For the text-containing cell, return its midpoint in [x, y] coordinate format. 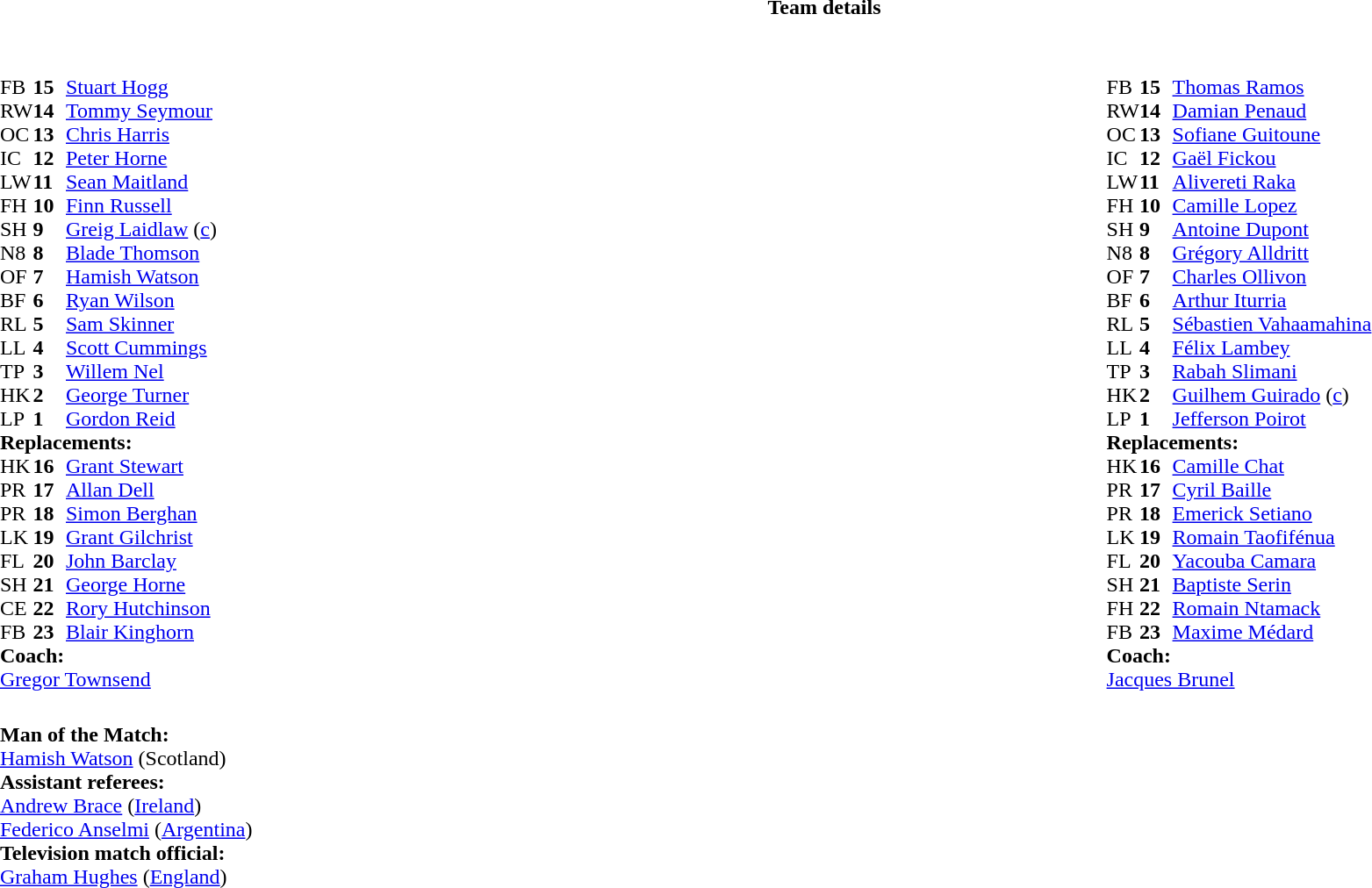
Félix Lambey [1273, 347]
Guilhem Guirado (c) [1273, 395]
Jefferson Poirot [1273, 419]
Gordon Reid [141, 419]
Camille Lopez [1273, 205]
Stuart Hogg [141, 88]
Sébastien Vahaamahina [1273, 325]
Charles Ollivon [1273, 277]
Rory Hutchinson [141, 609]
Willem Nel [141, 372]
Jacques Brunel [1239, 679]
CE [17, 609]
Romain Taofifénua [1273, 537]
Antoine Dupont [1273, 230]
Sofiane Guitoune [1273, 135]
Maxime Médard [1273, 632]
Yacouba Camara [1273, 562]
Scott Cummings [141, 347]
Ryan Wilson [141, 300]
George Horne [141, 584]
Hamish Watson [141, 277]
George Turner [141, 395]
Grant Stewart [141, 467]
Chris Harris [141, 135]
Emerick Setiano [1273, 514]
Sean Maitland [141, 183]
Rabah Slimani [1273, 372]
Alivereti Raka [1273, 183]
Simon Berghan [141, 514]
Grant Gilchrist [141, 537]
Arthur Iturria [1273, 300]
Sam Skinner [141, 325]
Cyril Baille [1273, 490]
Blade Thomson [141, 253]
Blair Kinghorn [141, 632]
John Barclay [141, 562]
Tommy Seymour [141, 111]
Finn Russell [141, 205]
Damian Penaud [1273, 111]
Gaël Fickou [1273, 158]
Gregor Townsend [109, 679]
Thomas Ramos [1273, 88]
Romain Ntamack [1273, 609]
Peter Horne [141, 158]
Baptiste Serin [1273, 584]
Camille Chat [1273, 467]
Greig Laidlaw (c) [141, 230]
Grégory Alldritt [1273, 253]
Allan Dell [141, 490]
